Detect which cell encompasses the target text, then output its (X, Y) center coordinate. 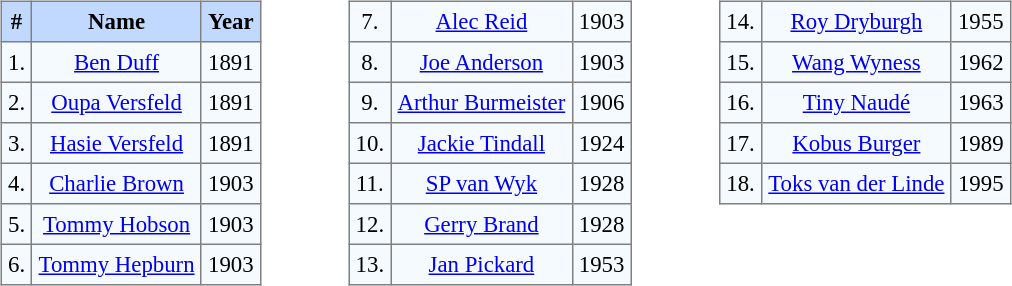
Jan Pickard (482, 264)
13. (370, 264)
Alec Reid (482, 21)
18. (741, 183)
1. (16, 62)
1995 (980, 183)
11. (370, 183)
Arthur Burmeister (482, 102)
Gerry Brand (482, 224)
Tiny Naudé (857, 102)
3. (16, 143)
17. (741, 143)
1906 (602, 102)
Kobus Burger (857, 143)
6. (16, 264)
9. (370, 102)
Ben Duff (116, 62)
Roy Dryburgh (857, 21)
Joe Anderson (482, 62)
2. (16, 102)
10. (370, 143)
Hasie Versfeld (116, 143)
1989 (980, 143)
5. (16, 224)
8. (370, 62)
Tommy Hepburn (116, 264)
SP van Wyk (482, 183)
1955 (980, 21)
Wang Wyness (857, 62)
14. (741, 21)
Year (230, 21)
15. (741, 62)
Toks van der Linde (857, 183)
7. (370, 21)
Tommy Hobson (116, 224)
16. (741, 102)
4. (16, 183)
Jackie Tindall (482, 143)
12. (370, 224)
Oupa Versfeld (116, 102)
Charlie Brown (116, 183)
1924 (602, 143)
1963 (980, 102)
# (16, 21)
Name (116, 21)
1953 (602, 264)
1962 (980, 62)
